Detect which cell encompasses the target text, then output its [X, Y] center coordinate. 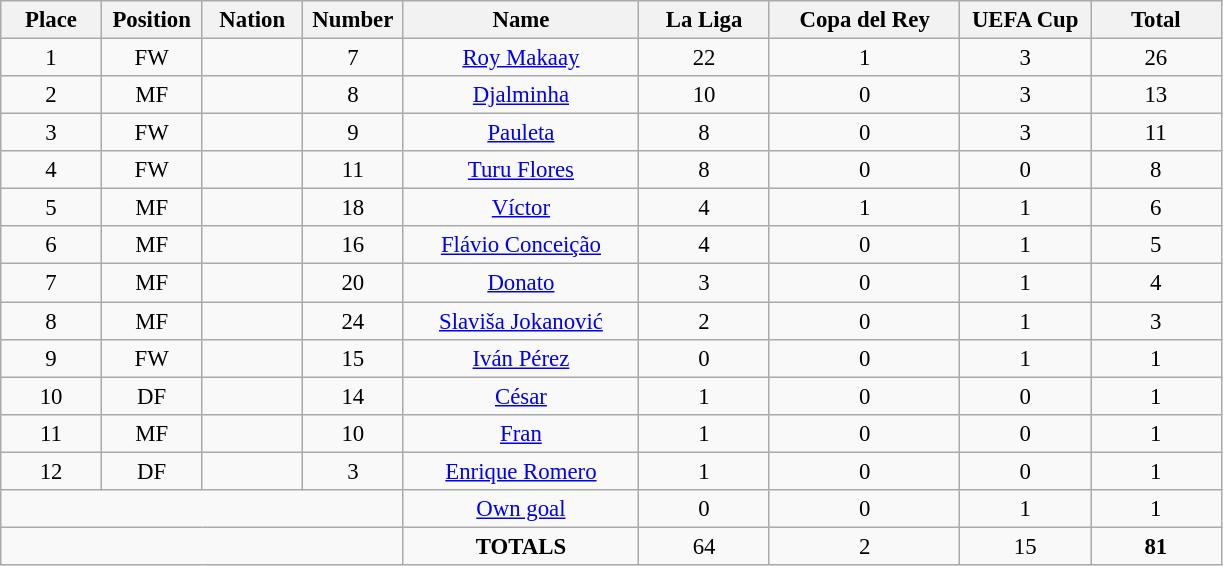
Total [1156, 20]
22 [704, 58]
24 [354, 321]
Iván Pérez [521, 358]
Roy Makaay [521, 58]
14 [354, 396]
Flávio Conceição [521, 245]
Donato [521, 283]
Pauleta [521, 133]
81 [1156, 546]
Place [52, 20]
16 [354, 245]
La Liga [704, 20]
Copa del Rey [864, 20]
18 [354, 208]
César [521, 396]
Enrique Romero [521, 471]
Name [521, 20]
Turu Flores [521, 170]
Fran [521, 433]
64 [704, 546]
UEFA Cup [1026, 20]
20 [354, 283]
Nation [252, 20]
Djalminha [521, 95]
Number [354, 20]
Position [152, 20]
Slaviša Jokanović [521, 321]
TOTALS [521, 546]
13 [1156, 95]
Own goal [521, 509]
Víctor [521, 208]
12 [52, 471]
26 [1156, 58]
